Detect which cell encompasses the target text, then output its (X, Y) center coordinate. 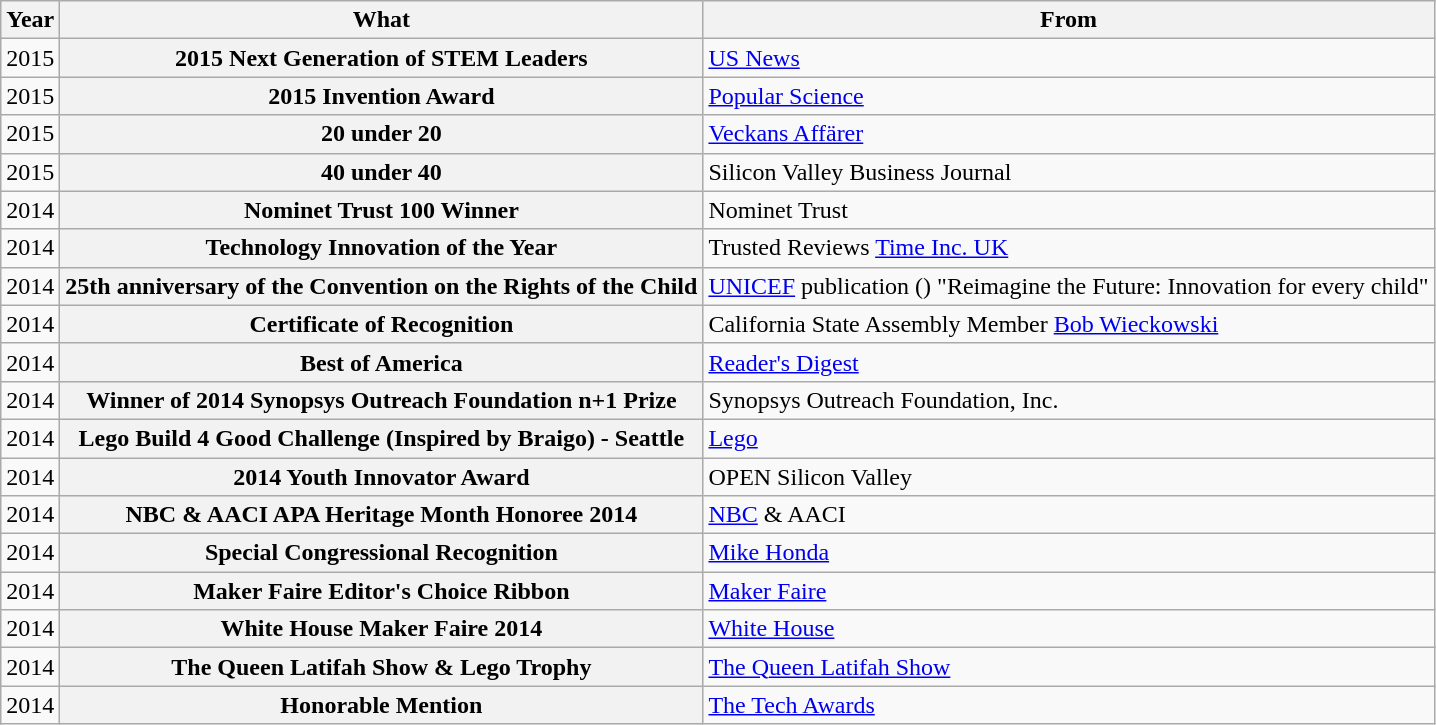
Nominet Trust (1068, 210)
From (1068, 20)
The Queen Latifah Show (1068, 667)
Nominet Trust 100 Winner (382, 210)
NBC & AACI (1068, 515)
The Queen Latifah Show & Lego Trophy (382, 667)
Mike Honda (1068, 553)
Special Congressional Recognition (382, 553)
Certificate of Recognition (382, 324)
White House Maker Faire 2014 (382, 629)
Year (30, 20)
Maker Faire (1068, 591)
Silicon Valley Business Journal (1068, 172)
NBC & AACI APA Heritage Month Honoree 2014 (382, 515)
Synopsys Outreach Foundation, Inc. (1068, 400)
What (382, 20)
40 under 40 (382, 172)
Reader's Digest (1068, 362)
Technology Innovation of the Year (382, 248)
California State Assembly Member Bob Wieckowski (1068, 324)
Maker Faire Editor's Choice Ribbon (382, 591)
The Tech Awards (1068, 705)
25th anniversary of the Convention on the Rights of the Child (382, 286)
UNICEF publication () "Reimagine the Future: Innovation for every child" (1068, 286)
2015 Invention Award (382, 96)
Popular Science (1068, 96)
Veckans Affärer (1068, 134)
US News (1068, 58)
Winner of 2014 Synopsys Outreach Foundation n+1 Prize (382, 400)
20 under 20 (382, 134)
Honorable Mention (382, 705)
White House (1068, 629)
Lego (1068, 438)
Best of America (382, 362)
OPEN Silicon Valley (1068, 477)
2014 Youth Innovator Award (382, 477)
2015 Next Generation of STEM Leaders (382, 58)
Trusted Reviews Time Inc. UK (1068, 248)
Lego Build 4 Good Challenge (Inspired by Braigo) - Seattle (382, 438)
